Locate the cell with the specified text and output its [x, y] center coordinate. 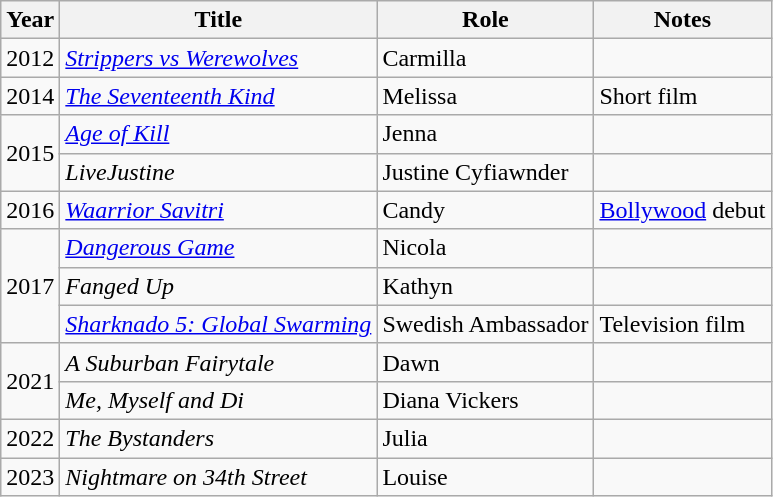
Julia [486, 438]
A Suburban Fairytale [218, 362]
Year [30, 20]
Title [218, 20]
Short film [682, 96]
2023 [30, 477]
Dangerous Game [218, 248]
Notes [682, 20]
The Seventeenth Kind [218, 96]
Role [486, 20]
Kathyn [486, 286]
Strippers vs Werewolves [218, 58]
Waarrior Savitri [218, 210]
Louise [486, 477]
2012 [30, 58]
2015 [30, 153]
Me, Myself and Di [218, 400]
Jenna [486, 134]
Melissa [486, 96]
Candy [486, 210]
Fanged Up [218, 286]
Television film [682, 324]
Age of Kill [218, 134]
Justine Cyfiawnder [486, 172]
2022 [30, 438]
Nicola [486, 248]
Dawn [486, 362]
2017 [30, 286]
LiveJustine [218, 172]
Sharknado 5: Global Swarming [218, 324]
Nightmare on 34th Street [218, 477]
The Bystanders [218, 438]
Swedish Ambassador [486, 324]
2016 [30, 210]
2014 [30, 96]
Bollywood debut [682, 210]
Diana Vickers [486, 400]
2021 [30, 381]
Carmilla [486, 58]
